Detect which cell encompasses the target text, then output its (x, y) center coordinate. 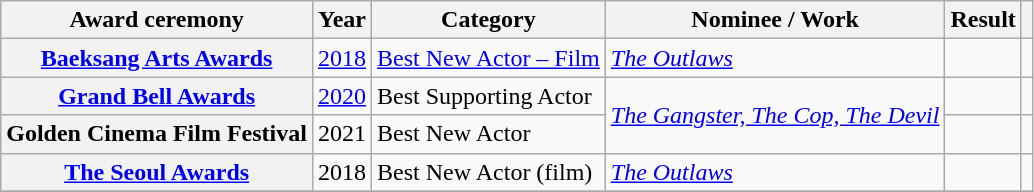
The Gangster, The Cop, The Devil (775, 115)
Best New Actor (489, 134)
Grand Bell Awards (157, 96)
Best New Actor – Film (489, 58)
Year (342, 20)
Result (983, 20)
Nominee / Work (775, 20)
Golden Cinema Film Festival (157, 134)
Award ceremony (157, 20)
2021 (342, 134)
Best Supporting Actor (489, 96)
The Seoul Awards (157, 172)
Baeksang Arts Awards (157, 58)
Category (489, 20)
2020 (342, 96)
Best New Actor (film) (489, 172)
